For the text-containing cell, return its midpoint in (X, Y) coordinate format. 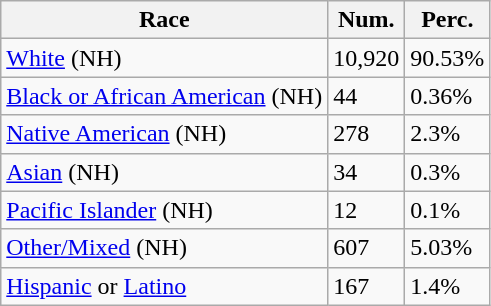
Perc. (448, 20)
278 (366, 134)
Native American (NH) (164, 134)
167 (366, 286)
44 (366, 96)
Black or African American (NH) (164, 96)
2.3% (448, 134)
Hispanic or Latino (164, 286)
Asian (NH) (164, 172)
White (NH) (164, 58)
10,920 (366, 58)
0.36% (448, 96)
5.03% (448, 248)
Race (164, 20)
1.4% (448, 286)
Other/Mixed (NH) (164, 248)
0.1% (448, 210)
Num. (366, 20)
90.53% (448, 58)
34 (366, 172)
607 (366, 248)
12 (366, 210)
0.3% (448, 172)
Pacific Islander (NH) (164, 210)
